Extract the (x, y) coordinate from the center of the cell holding the provided text.  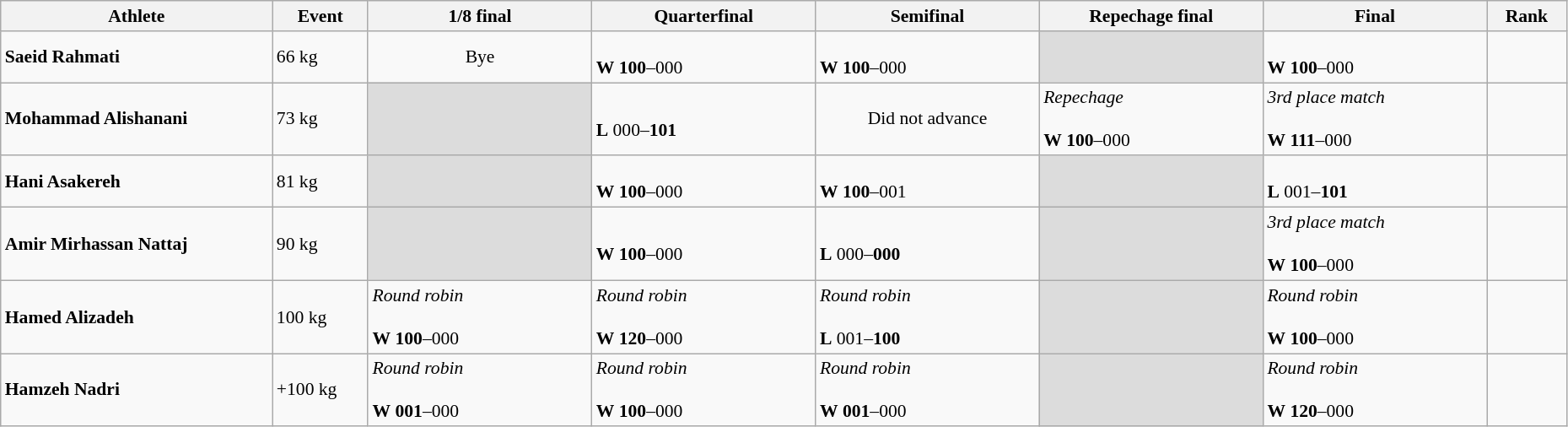
Saeid Rahmati (137, 57)
Semifinal (928, 16)
Hamed Alizadeh (137, 317)
L 000–101 (703, 120)
Athlete (137, 16)
RepechageW 100–000 (1150, 120)
3rd place matchW 100–000 (1375, 245)
+100 kg (321, 390)
Bye (479, 57)
3rd place matchW 111–000 (1375, 120)
Final (1375, 16)
100 kg (321, 317)
Repechage final (1150, 16)
Rank (1527, 16)
W 100–001 (928, 182)
Event (321, 16)
81 kg (321, 182)
Amir Mirhassan Nattaj (137, 245)
1/8 final (479, 16)
66 kg (321, 57)
Hamzeh Nadri (137, 390)
L 001–101 (1375, 182)
Hani Asakereh (137, 182)
Round robinL 001–100 (928, 317)
73 kg (321, 120)
Quarterfinal (703, 16)
90 kg (321, 245)
Did not advance (928, 120)
L 000–000 (928, 245)
Mohammad Alishanani (137, 120)
